From the cell containing the given text, extract its center point as (X, Y) coordinate. 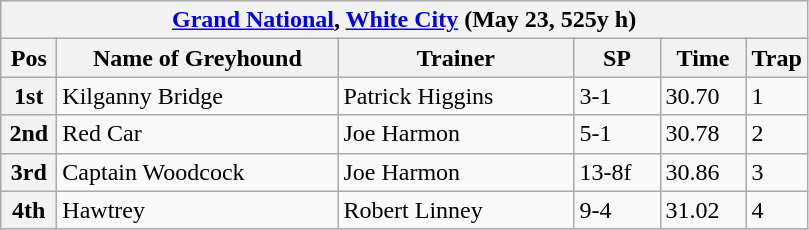
1st (29, 96)
3-1 (617, 96)
4th (29, 210)
30.78 (703, 134)
30.86 (703, 172)
2 (776, 134)
2nd (29, 134)
Red Car (198, 134)
5-1 (617, 134)
Time (703, 58)
Hawtrey (198, 210)
4 (776, 210)
Robert Linney (456, 210)
Grand National, White City (May 23, 525y h) (404, 20)
Kilganny Bridge (198, 96)
Name of Greyhound (198, 58)
Trap (776, 58)
1 (776, 96)
3 (776, 172)
Trainer (456, 58)
SP (617, 58)
Pos (29, 58)
9-4 (617, 210)
31.02 (703, 210)
30.70 (703, 96)
Captain Woodcock (198, 172)
3rd (29, 172)
Patrick Higgins (456, 96)
13-8f (617, 172)
